Extract the [x, y] coordinate from the center of the cell holding the provided text.  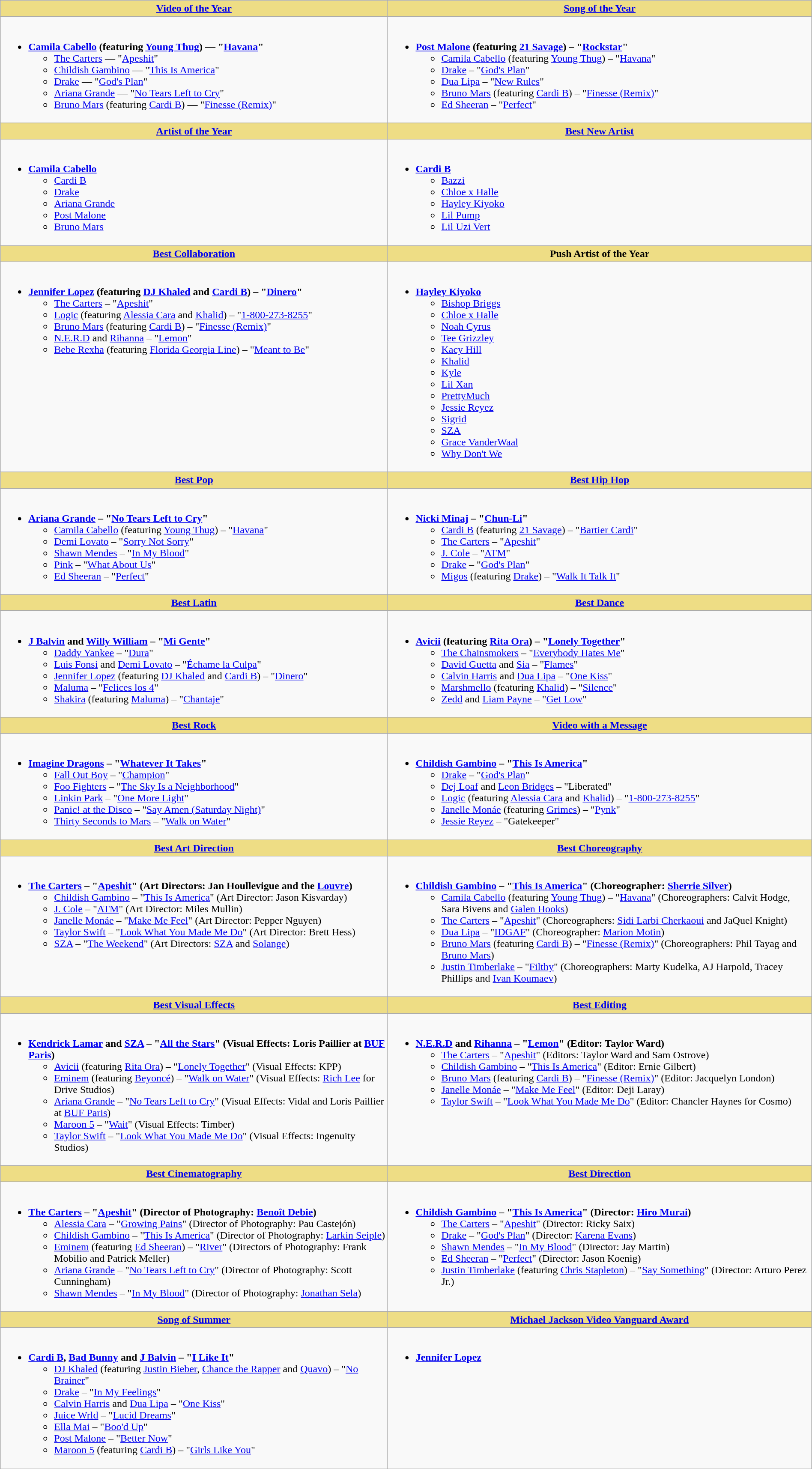
Video with a Message [600, 725]
Best Pop [194, 480]
Best Visual Effects [194, 1005]
Video of the Year [194, 9]
Push Artist of the Year [600, 254]
Jennifer Lopez [600, 1398]
Cardi BBazziChloe x HalleHayley KiyokoLil PumpLil Uzi Vert [600, 192]
Best Cinematography [194, 1174]
Best Direction [600, 1174]
Camila CabelloCardi BDrakeAriana GrandePost MaloneBruno Mars [194, 192]
Best Art Direction [194, 848]
Best Dance [600, 603]
Song of the Year [600, 9]
Michael Jackson Video Vanguard Award [600, 1320]
Best Editing [600, 1005]
Best Latin [194, 603]
Best Hip Hop [600, 480]
Best Choreography [600, 848]
Best Collaboration [194, 254]
Best New Artist [600, 131]
Best Rock [194, 725]
Hayley KiyokoBishop BriggsChloe x HalleNoah CyrusTee GrizzleyKacy HillKhalidKyleLil XanPrettyMuchJessie ReyezSigridSZAGrace VanderWaalWhy Don't We [600, 367]
Artist of the Year [194, 131]
Song of Summer [194, 1320]
